Return (X, Y) of the center of cell containing provided text 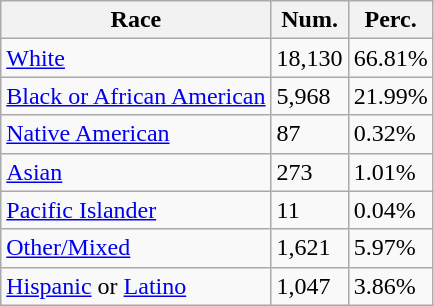
87 (310, 134)
0.04% (390, 210)
273 (310, 172)
Num. (310, 20)
Other/Mixed (136, 248)
11 (310, 210)
5.97% (390, 248)
0.32% (390, 134)
1,047 (310, 286)
Race (136, 20)
Perc. (390, 20)
1.01% (390, 172)
3.86% (390, 286)
18,130 (310, 58)
21.99% (390, 96)
Native American (136, 134)
White (136, 58)
Pacific Islander (136, 210)
Hispanic or Latino (136, 286)
Asian (136, 172)
66.81% (390, 58)
Black or African American (136, 96)
5,968 (310, 96)
1,621 (310, 248)
